Search for the cell housing the specified text and yield its [X, Y] center coordinate. 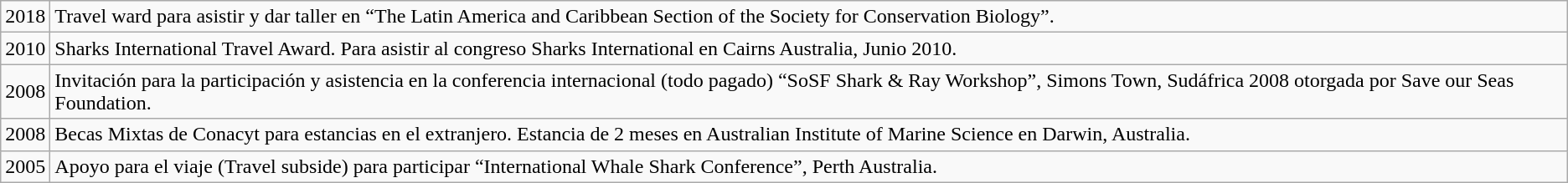
Becas Mixtas de Conacyt para estancias en el extranjero. Estancia de 2 meses en Australian Institute of Marine Science en Darwin, Australia. [809, 135]
Sharks International Travel Award. Para asistir al congreso Sharks International en Cairns Australia, Junio 2010. [809, 48]
2018 [25, 17]
2005 [25, 166]
Travel ward para asistir y dar taller en “The Latin America and Caribbean Section of the Society for Conservation Biology”. [809, 17]
2010 [25, 48]
Apoyo para el viaje (Travel subside) para participar “International Whale Shark Conference”, Perth Australia. [809, 166]
